Extract the (x, y) coordinate from the center of the cell holding the provided text.  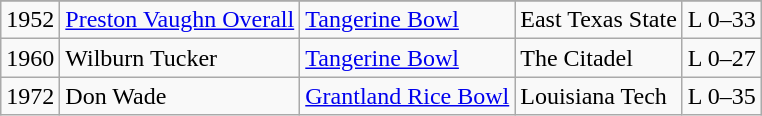
The Citadel (599, 58)
Wilburn Tucker (180, 58)
Don Wade (180, 96)
1952 (30, 20)
L 0–27 (722, 58)
Grantland Rice Bowl (408, 96)
1960 (30, 58)
1972 (30, 96)
East Texas State (599, 20)
L 0–35 (722, 96)
Preston Vaughn Overall (180, 20)
Louisiana Tech (599, 96)
L 0–33 (722, 20)
